Determine the [X, Y] coordinate at the center of the cell enclosing the given text.  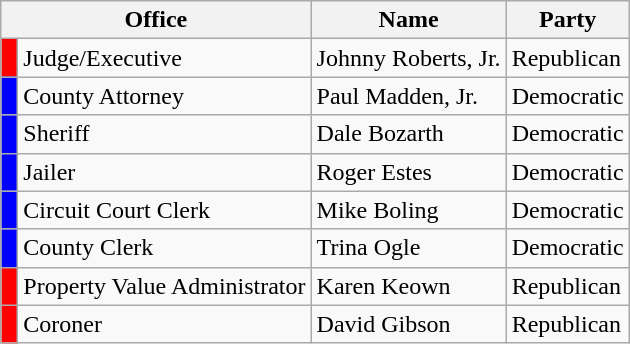
Circuit Court Clerk [164, 210]
David Gibson [408, 324]
Party [568, 20]
Dale Bozarth [408, 134]
Office [156, 20]
Name [408, 20]
Trina Ogle [408, 248]
Property Value Administrator [164, 286]
Paul Madden, Jr. [408, 96]
Karen Keown [408, 286]
Judge/Executive [164, 58]
Johnny Roberts, Jr. [408, 58]
Coroner [164, 324]
County Clerk [164, 248]
Jailer [164, 172]
Sheriff [164, 134]
Roger Estes [408, 172]
County Attorney [164, 96]
Mike Boling [408, 210]
